Scan for the cell matching the given text and deliver its (x, y) coordinate at center. 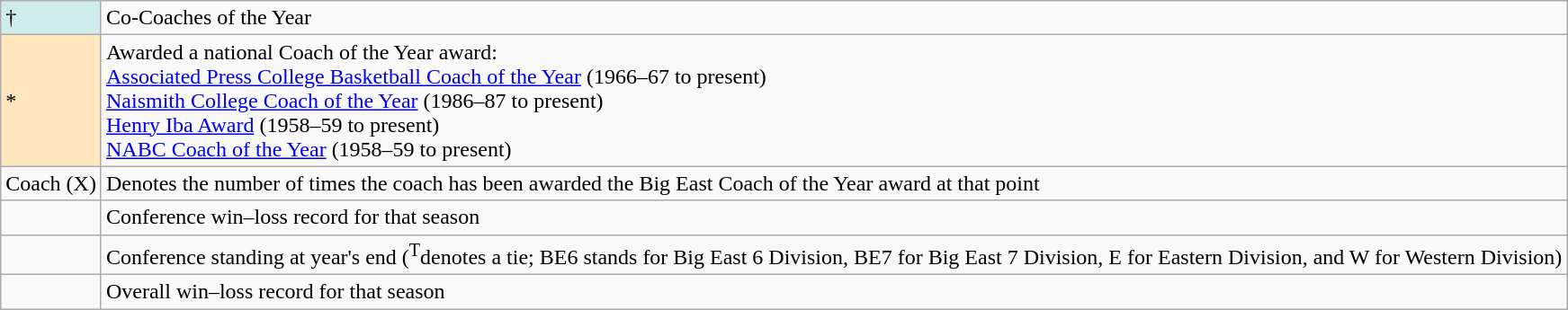
Co-Coaches of the Year (833, 18)
Conference win–loss record for that season (833, 217)
Overall win–loss record for that season (833, 292)
Denotes the number of times the coach has been awarded the Big East Coach of the Year award at that point (833, 183)
Coach (X) (51, 183)
† (51, 18)
* (51, 101)
